From the cell containing the given text, extract its center point as [X, Y] coordinate. 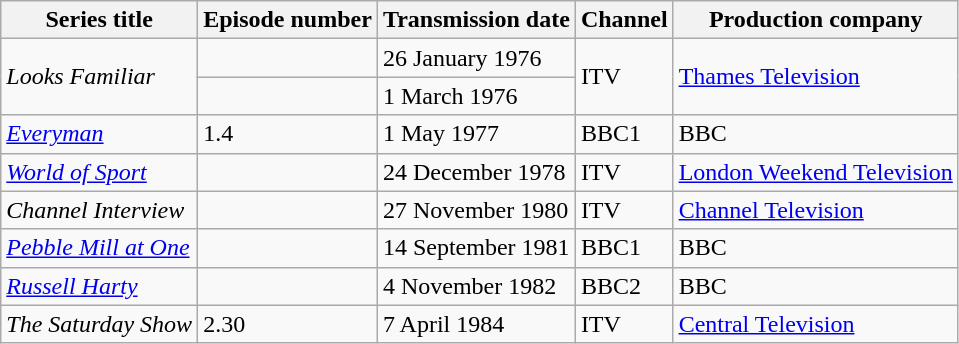
Channel Interview [100, 210]
1 March 1976 [476, 96]
4 November 1982 [476, 286]
London Weekend Television [816, 172]
BBC2 [624, 286]
2.30 [288, 324]
World of Sport [100, 172]
27 November 1980 [476, 210]
The Saturday Show [100, 324]
Channel [624, 20]
Central Television [816, 324]
Thames Television [816, 77]
Everyman [100, 134]
Transmission date [476, 20]
Looks Familiar [100, 77]
26 January 1976 [476, 58]
7 April 1984 [476, 324]
1.4 [288, 134]
Pebble Mill at One [100, 248]
14 September 1981 [476, 248]
Episode number [288, 20]
24 December 1978 [476, 172]
Series title [100, 20]
Russell Harty [100, 286]
Channel Television [816, 210]
Production company [816, 20]
1 May 1977 [476, 134]
